Search for the cell housing the specified text and yield its (X, Y) center coordinate. 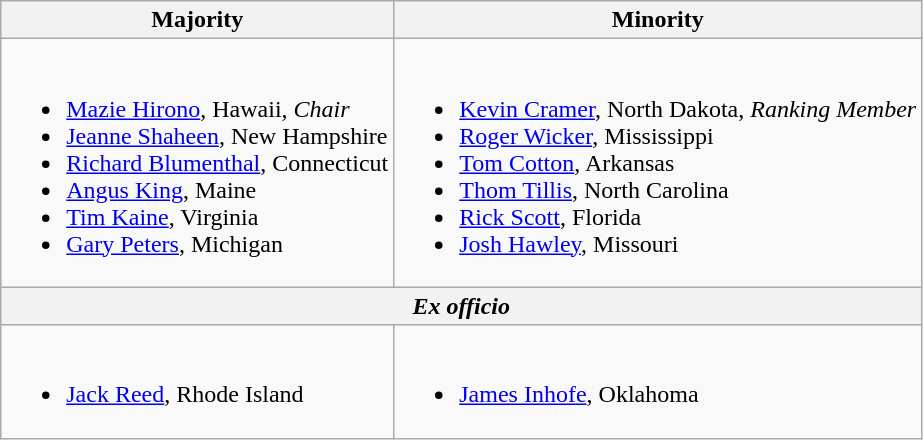
James Inhofe, Oklahoma (658, 382)
Jack Reed, Rhode Island (198, 382)
Minority (658, 20)
Mazie Hirono, Hawaii, ChairJeanne Shaheen, New HampshireRichard Blumenthal, ConnecticutAngus King, MaineTim Kaine, VirginiaGary Peters, Michigan (198, 163)
Ex officio (462, 306)
Majority (198, 20)
